For the text-containing cell, return its midpoint in [x, y] coordinate format. 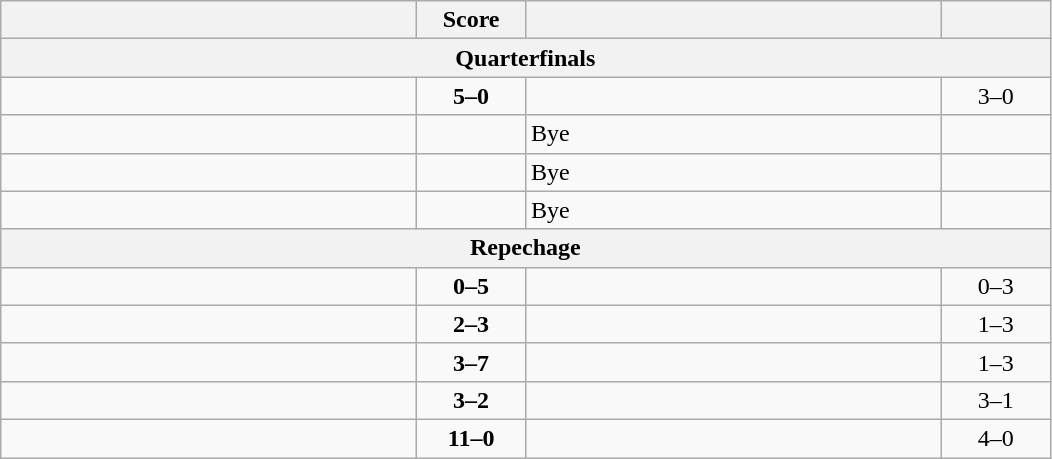
3–1 [996, 400]
3–7 [472, 362]
Repechage [526, 248]
3–2 [472, 400]
Quarterfinals [526, 58]
0–5 [472, 286]
5–0 [472, 96]
3–0 [996, 96]
2–3 [472, 324]
Score [472, 20]
4–0 [996, 438]
0–3 [996, 286]
11–0 [472, 438]
